Find where the given text appears and provide that cell's center as [x, y] coordinate. 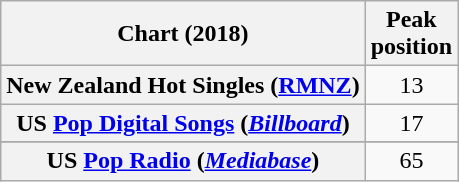
17 [411, 123]
13 [411, 85]
Peak position [411, 34]
65 [411, 161]
Chart (2018) [183, 34]
US Pop Digital Songs (Billboard) [183, 123]
US Pop Radio (Mediabase) [183, 161]
New Zealand Hot Singles (RMNZ) [183, 85]
